Output the (X, Y) coordinate of the center of the cell containing the given text.  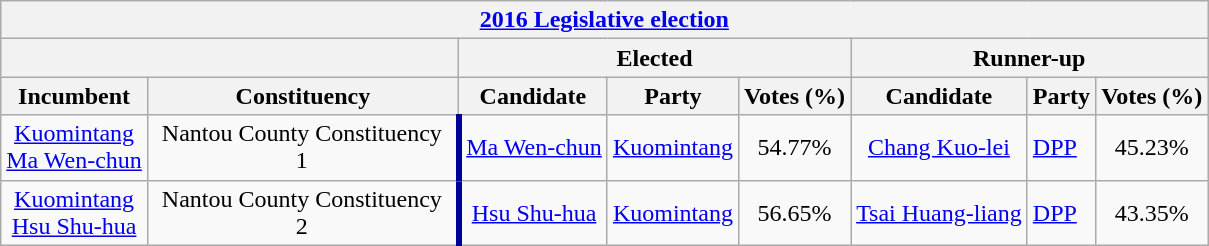
Chang Kuo-lei (940, 148)
2016 Legislative election (604, 20)
Nantou County Constituency 1 (302, 148)
Runner-up (1030, 58)
Hsu Shu-hua (532, 212)
KuomintangHsu Shu-hua (74, 212)
Tsai Huang-liang (940, 212)
Ma Wen-chun (532, 148)
43.35% (1152, 212)
Elected (654, 58)
Nantou County Constituency 2 (302, 212)
Constituency (302, 96)
56.65% (794, 212)
45.23% (1152, 148)
54.77% (794, 148)
KuomintangMa Wen-chun (74, 148)
Incumbent (74, 96)
